Pinpoint the cell where the given text exists, returning its (x, y) midpoint coordinate. 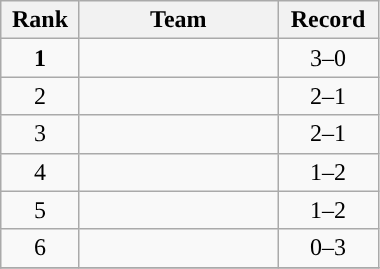
Record (328, 20)
1 (40, 58)
5 (40, 210)
3–0 (328, 58)
2 (40, 96)
6 (40, 248)
Rank (40, 20)
Team (178, 20)
0–3 (328, 248)
4 (40, 172)
3 (40, 134)
